Capture the cell that displays the provided text and extract its [X, Y] central coordinate. 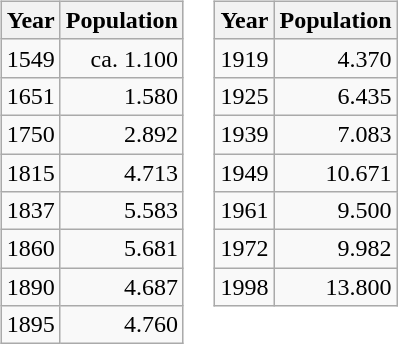
5.583 [122, 211]
1939 [244, 134]
1750 [30, 134]
2.892 [122, 134]
9.982 [336, 249]
4.713 [122, 173]
1860 [30, 249]
10.671 [336, 173]
ca. 1.100 [122, 58]
1972 [244, 249]
1961 [244, 211]
1651 [30, 96]
4.760 [122, 325]
7.083 [336, 134]
1815 [30, 173]
4.687 [122, 287]
13.800 [336, 287]
1925 [244, 96]
1949 [244, 173]
5.681 [122, 249]
1919 [244, 58]
1895 [30, 325]
9.500 [336, 211]
1837 [30, 211]
1549 [30, 58]
1.580 [122, 96]
4.370 [336, 58]
6.435 [336, 96]
1890 [30, 287]
1998 [244, 287]
